Return the (X, Y) coordinate for the center point of the cell that contains the specified text.  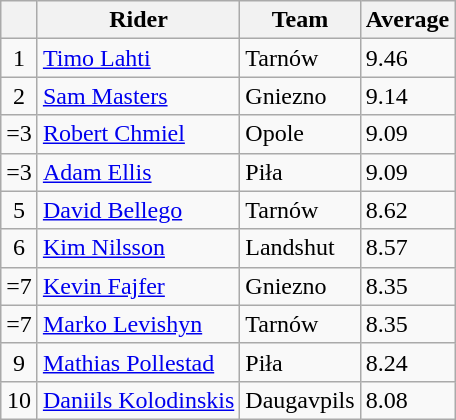
9 (20, 362)
9.14 (408, 96)
6 (20, 248)
10 (20, 400)
9.46 (408, 58)
Mathias Pollestad (138, 362)
8.24 (408, 362)
Team (300, 20)
5 (20, 210)
8.57 (408, 248)
Timo Lahti (138, 58)
1 (20, 58)
8.08 (408, 400)
Rider (138, 20)
Marko Levishyn (138, 324)
Average (408, 20)
Kevin Fajfer (138, 286)
Robert Chmiel (138, 134)
8.62 (408, 210)
Landshut (300, 248)
Sam Masters (138, 96)
Kim Nilsson (138, 248)
Adam Ellis (138, 172)
2 (20, 96)
Daugavpils (300, 400)
Daniils Kolodinskis (138, 400)
Opole (300, 134)
David Bellego (138, 210)
